Pinpoint the cell where the given text exists, returning its (X, Y) midpoint coordinate. 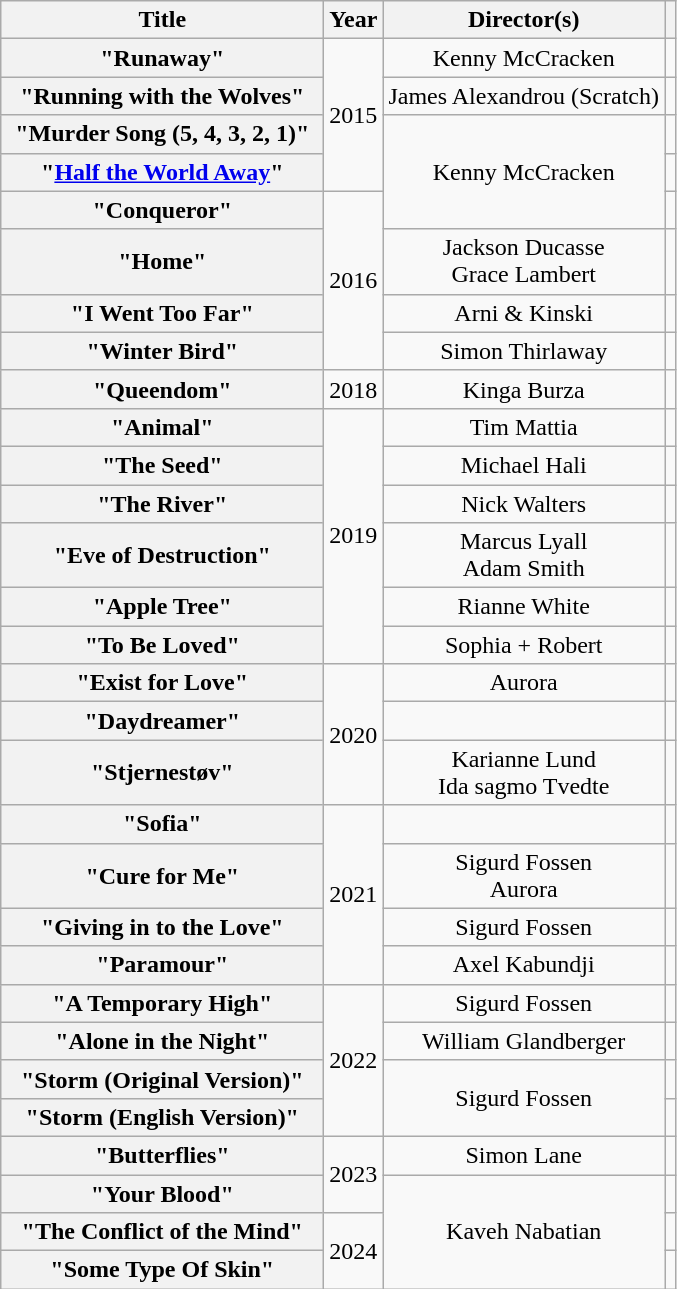
"Running with the Wolves" (162, 96)
2022 (354, 1060)
"The River" (162, 503)
"Giving in to the Love" (162, 927)
2024 (354, 1251)
Karianne LundIda sagmo Tvedte (524, 772)
"The Conflict of the Mind" (162, 1232)
"Conqueror" (162, 210)
"Half the World Away" (162, 172)
"Eve of Destruction" (162, 556)
Title (162, 20)
2015 (354, 115)
"I Went Too Far" (162, 313)
Tim Mattia (524, 427)
2020 (354, 734)
Simon Lane (524, 1155)
"Runaway" (162, 58)
Aurora (524, 683)
Director(s) (524, 20)
2023 (354, 1174)
"Daydreamer" (162, 721)
"Cure for Me" (162, 876)
"To Be Loved" (162, 645)
2018 (354, 389)
"Exist for Love" (162, 683)
Marcus LyallAdam Smith (524, 556)
James Alexandrou (Scratch) (524, 96)
2016 (354, 280)
Simon Thirlaway (524, 351)
"Storm (Original Version)" (162, 1079)
"Queendom" (162, 389)
"Sofia" (162, 824)
Kaveh Nabatian (524, 1231)
"Murder Song (5, 4, 3, 2, 1)" (162, 134)
Rianne White (524, 607)
"The Seed" (162, 465)
"Your Blood" (162, 1193)
"Apple Tree" (162, 607)
"Butterflies" (162, 1155)
"Some Type Of Skin" (162, 1270)
Year (354, 20)
Arni & Kinski (524, 313)
Sophia + Robert (524, 645)
"A Temporary High" (162, 1003)
"Animal" (162, 427)
"Winter Bird" (162, 351)
Nick Walters (524, 503)
Sigurd FossenAurora (524, 876)
Kinga Burza (524, 389)
Jackson DucasseGrace Lambert (524, 262)
Axel Kabundji (524, 965)
"Alone in the Night" (162, 1041)
William Glandberger (524, 1041)
Michael Hali (524, 465)
"Paramour" (162, 965)
2021 (354, 894)
"Stjernestøv" (162, 772)
"Storm (English Version)" (162, 1117)
2019 (354, 536)
"Home" (162, 262)
